Provide the [x, y] coordinate of the cell's center where the given text is located.  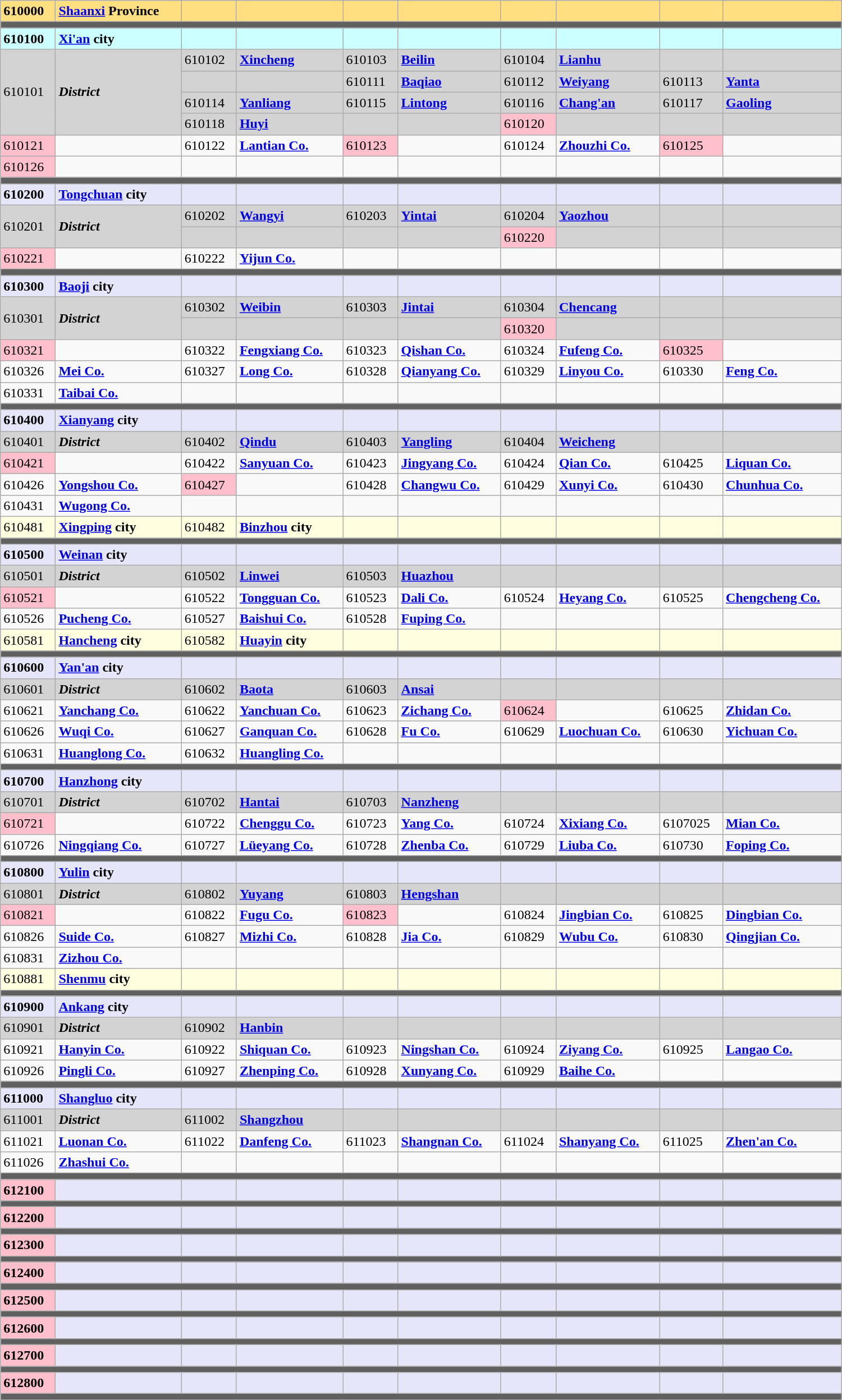
610632 [209, 753]
610925 [691, 1049]
Heyang Co. [607, 598]
610724 [528, 823]
Linyou Co. [607, 371]
610524 [528, 598]
610111 [370, 81]
Ningqiang Co. [118, 844]
Xunyi Co. [607, 484]
610200 [28, 194]
Liquan Co. [782, 463]
610822 [209, 915]
610827 [209, 937]
610621 [28, 710]
611000 [28, 1098]
Dali Co. [449, 598]
610527 [209, 619]
610603 [370, 689]
610626 [28, 732]
Sanyuan Co. [290, 463]
610429 [528, 484]
Feng Co. [782, 371]
610824 [528, 915]
Weiyang [607, 81]
Xi'an city [118, 39]
610329 [528, 371]
Zhashui Co. [118, 1163]
610700 [28, 781]
610322 [209, 350]
610400 [28, 420]
Yongshou Co. [118, 484]
610125 [691, 145]
610114 [209, 103]
Ansai [449, 689]
610629 [528, 732]
610728 [370, 844]
612300 [28, 1245]
612100 [28, 1190]
610221 [28, 259]
Hanyin Co. [118, 1049]
Hantai [290, 802]
610703 [370, 802]
610828 [370, 937]
Qishan Co. [449, 350]
610104 [528, 60]
Ganquan Co. [290, 732]
610303 [370, 307]
Huyi [290, 124]
Yaozhou [607, 215]
610202 [209, 215]
610116 [528, 103]
Mian Co. [782, 823]
Yanliang [290, 103]
Shiquan Co. [290, 1049]
611021 [28, 1141]
610403 [370, 442]
Wuqi Co. [118, 732]
Xixiang Co. [607, 823]
610727 [209, 844]
610300 [28, 286]
Jingbian Co. [607, 915]
Shangzhou [290, 1119]
Linwei [290, 576]
Gaoling [782, 103]
Fuping Co. [449, 619]
Yanchang Co. [118, 710]
610423 [370, 463]
610500 [28, 555]
610528 [370, 619]
610321 [28, 350]
610481 [28, 527]
Huazhou [449, 576]
Lianhu [607, 60]
610922 [209, 1049]
Long Co. [290, 371]
6107025 [691, 823]
610831 [28, 958]
610323 [370, 350]
610902 [209, 1028]
610302 [209, 307]
Zhidan Co. [782, 710]
610301 [28, 318]
Jintai [449, 307]
610101 [28, 92]
Huayin city [290, 640]
610325 [691, 350]
Zichang Co. [449, 710]
610501 [28, 576]
Mizhi Co. [290, 937]
Baota [290, 689]
Luochuan Co. [607, 732]
Taibai Co. [118, 393]
Fengxiang Co. [290, 350]
Yangling [449, 442]
610203 [370, 215]
Yanchuan Co. [290, 710]
610901 [28, 1028]
Qian Co. [607, 463]
610320 [528, 329]
Baihe Co. [607, 1071]
Ankang city [118, 1007]
Xincheng [290, 60]
Fu Co. [449, 732]
Yintai [449, 215]
610802 [209, 894]
610625 [691, 710]
610521 [28, 598]
610115 [370, 103]
Fugu Co. [290, 915]
Pingli Co. [118, 1071]
Ningshan Co. [449, 1049]
Beilin [449, 60]
Baishui Co. [290, 619]
Baoji city [118, 286]
Shanyang Co. [607, 1141]
610431 [28, 506]
610102 [209, 60]
610328 [370, 371]
610401 [28, 442]
Fufeng Co. [607, 350]
Lintong [449, 103]
Yan'an city [118, 668]
610803 [370, 894]
610801 [28, 894]
610117 [691, 103]
610721 [28, 823]
Huangling Co. [290, 753]
610502 [209, 576]
Binzhou city [290, 527]
610426 [28, 484]
Qingjian Co. [782, 937]
Shaanxi Province [118, 11]
Zhenba Co. [449, 844]
610900 [28, 1007]
Lantian Co. [290, 145]
610825 [691, 915]
Qindu [290, 442]
612800 [28, 1383]
Yuyang [290, 894]
Langao Co. [782, 1049]
610630 [691, 732]
Suide Co. [118, 937]
610103 [370, 60]
Jia Co. [449, 937]
610826 [28, 937]
610622 [209, 710]
610526 [28, 619]
Zhouzhi Co. [607, 145]
Hancheng city [118, 640]
610427 [209, 484]
610222 [209, 259]
610112 [528, 81]
Zhenping Co. [290, 1071]
612500 [28, 1300]
Yang Co. [449, 823]
610123 [370, 145]
Weinan city [118, 555]
612400 [28, 1273]
610602 [209, 689]
610430 [691, 484]
610929 [528, 1071]
610304 [528, 307]
612600 [28, 1328]
Yanta [782, 81]
610830 [691, 937]
610118 [209, 124]
610100 [28, 39]
610120 [528, 124]
610327 [209, 371]
611025 [691, 1141]
Wugong Co. [118, 506]
611024 [528, 1141]
610330 [691, 371]
610113 [691, 81]
610823 [370, 915]
Hengshan [449, 894]
610729 [528, 844]
Wangyi [290, 215]
611001 [28, 1119]
Zhen'an Co. [782, 1141]
610702 [209, 802]
610623 [370, 710]
Foping Co. [782, 844]
Zizhou Co. [118, 958]
Danfeng Co. [290, 1141]
Huanglong Co. [118, 753]
Baqiao [449, 81]
610424 [528, 463]
Ziyang Co. [607, 1049]
Yichuan Co. [782, 732]
610201 [28, 226]
610582 [209, 640]
Tongchuan city [118, 194]
610624 [528, 710]
Shangnan Co. [449, 1141]
611022 [209, 1141]
Weicheng [607, 442]
Hanbin [290, 1028]
Shenmu city [118, 979]
610926 [28, 1071]
610523 [370, 598]
Dingbian Co. [782, 915]
610927 [209, 1071]
610428 [370, 484]
Wubu Co. [607, 937]
610220 [528, 237]
610204 [528, 215]
Changwu Co. [449, 484]
610124 [528, 145]
610404 [528, 442]
610924 [528, 1049]
610600 [28, 668]
610726 [28, 844]
Jingyang Co. [449, 463]
610422 [209, 463]
Xingping city [118, 527]
611023 [370, 1141]
610829 [528, 937]
Hanzhong city [118, 781]
610800 [28, 873]
611002 [209, 1119]
610881 [28, 979]
610723 [370, 823]
610628 [370, 732]
Luonan Co. [118, 1141]
Yijun Co. [290, 259]
610331 [28, 393]
Chencang [607, 307]
Chang'an [607, 103]
610425 [691, 463]
612700 [28, 1355]
610324 [528, 350]
610122 [209, 145]
Mei Co. [118, 371]
Shangluo city [118, 1098]
610631 [28, 753]
610730 [691, 844]
610503 [370, 576]
610821 [28, 915]
610525 [691, 598]
610921 [28, 1049]
610601 [28, 689]
Xianyang city [118, 420]
610928 [370, 1071]
610000 [28, 11]
Xunyang Co. [449, 1071]
610326 [28, 371]
610121 [28, 145]
Weibin [290, 307]
610722 [209, 823]
612200 [28, 1218]
611026 [28, 1163]
610581 [28, 640]
Chunhua Co. [782, 484]
Chengcheng Co. [782, 598]
610627 [209, 732]
610701 [28, 802]
610923 [370, 1049]
Liuba Co. [607, 844]
610421 [28, 463]
610482 [209, 527]
Chenggu Co. [290, 823]
Nanzheng [449, 802]
Yulin city [118, 873]
Lüeyang Co. [290, 844]
610402 [209, 442]
610126 [28, 167]
Qianyang Co. [449, 371]
Tongguan Co. [290, 598]
610522 [209, 598]
Pucheng Co. [118, 619]
